Output the [X, Y] coordinate of the center of the cell containing the given text.  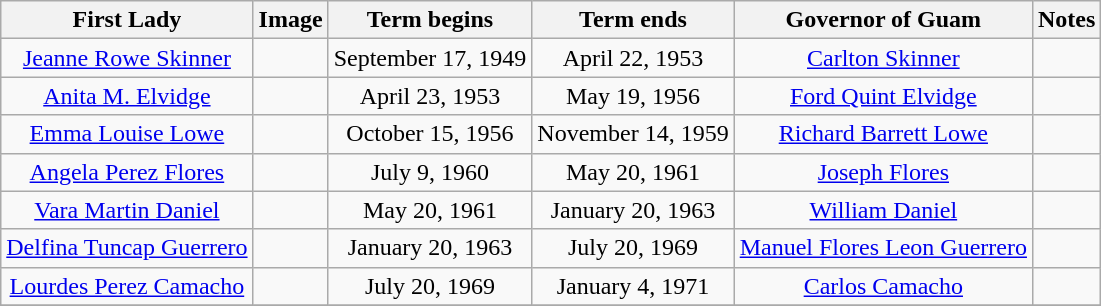
Richard Barrett Lowe [883, 134]
November 14, 1959 [633, 134]
Term ends [633, 20]
Lourdes Perez Camacho [127, 286]
Notes [1066, 20]
September 17, 1949 [430, 58]
January 4, 1971 [633, 286]
April 22, 1953 [633, 58]
May 19, 1956 [633, 96]
July 9, 1960 [430, 172]
April 23, 1953 [430, 96]
Carlton Skinner [883, 58]
William Daniel [883, 210]
Joseph Flores [883, 172]
Anita M. Elvidge [127, 96]
Emma Louise Lowe [127, 134]
Image [290, 20]
Governor of Guam [883, 20]
Vara Martin Daniel [127, 210]
First Lady [127, 20]
Ford Quint Elvidge [883, 96]
Term begins [430, 20]
Angela Perez Flores [127, 172]
Carlos Camacho [883, 286]
October 15, 1956 [430, 134]
Jeanne Rowe Skinner [127, 58]
Manuel Flores Leon Guerrero [883, 248]
Delfina Tuncap Guerrero [127, 248]
